Extract the (X, Y) coordinate from the center of the cell holding the provided text.  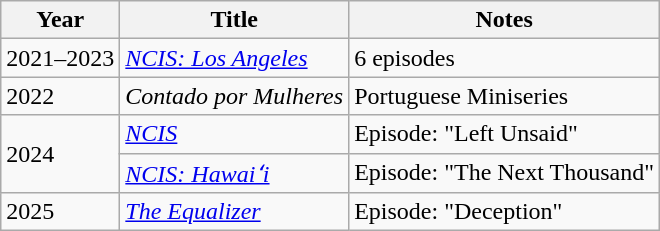
2022 (60, 96)
The Equalizer (234, 212)
2024 (60, 154)
NCIS: Los Angeles (234, 58)
Contado por Mulheres (234, 96)
NCIS: Hawaiʻi (234, 173)
6 episodes (504, 58)
2025 (60, 212)
Episode: "Deception" (504, 212)
Portuguese Miniseries (504, 96)
NCIS (234, 134)
Episode: "Left Unsaid" (504, 134)
Title (234, 20)
Episode: "The Next Thousand" (504, 173)
Notes (504, 20)
Year (60, 20)
2021–2023 (60, 58)
